Search for the cell housing the specified text and yield its [x, y] center coordinate. 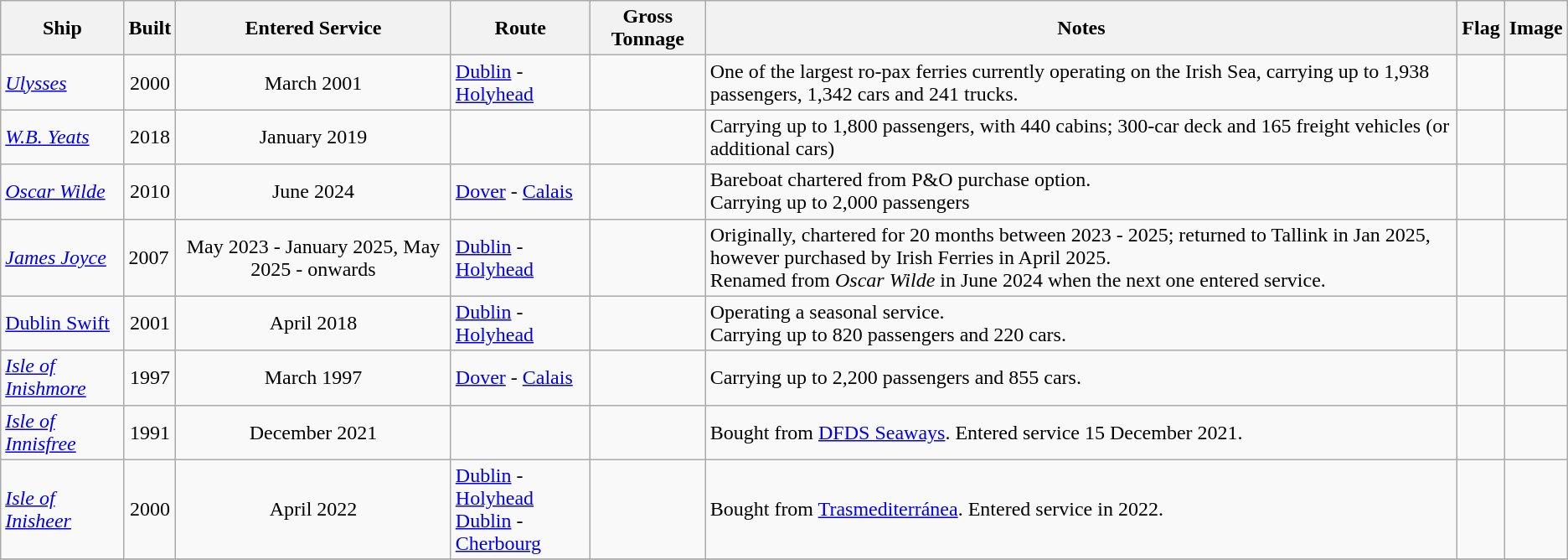
Route [520, 29]
April 2018 [313, 324]
Operating a seasonal service.Carrying up to 820 passengers and 220 cars. [1081, 324]
2001 [150, 324]
W.B. Yeats [62, 137]
June 2024 [313, 191]
Flag [1481, 29]
2007 [150, 257]
Ship [62, 29]
Dublin - HolyheadDublin - Cherbourg [520, 510]
December 2021 [313, 433]
Isle of Inishmore [62, 377]
April 2022 [313, 510]
Carrying up to 1,800 passengers, with 440 cabins; 300-car deck and 165 freight vehicles (or additional cars) [1081, 137]
March 2001 [313, 82]
Dublin Swift [62, 324]
January 2019 [313, 137]
Isle of Inisheer [62, 510]
1991 [150, 433]
Image [1536, 29]
Built [150, 29]
Entered Service [313, 29]
Notes [1081, 29]
May 2023 - January 2025, May 2025 - onwards [313, 257]
Gross Tonnage [647, 29]
Carrying up to 2,200 passengers and 855 cars. [1081, 377]
Isle of Innisfree [62, 433]
March 1997 [313, 377]
Bareboat chartered from P&O purchase option.Carrying up to 2,000 passengers [1081, 191]
One of the largest ro-pax ferries currently operating on the Irish Sea, carrying up to 1,938 passengers, 1,342 cars and 241 trucks. [1081, 82]
2010 [150, 191]
Bought from DFDS Seaways. Entered service 15 December 2021. [1081, 433]
Ulysses [62, 82]
James Joyce [62, 257]
Oscar Wilde [62, 191]
2018 [150, 137]
Bought from Trasmediterránea. Entered service in 2022. [1081, 510]
1997 [150, 377]
